Output the (x, y) coordinate of the center of the cell containing the given text.  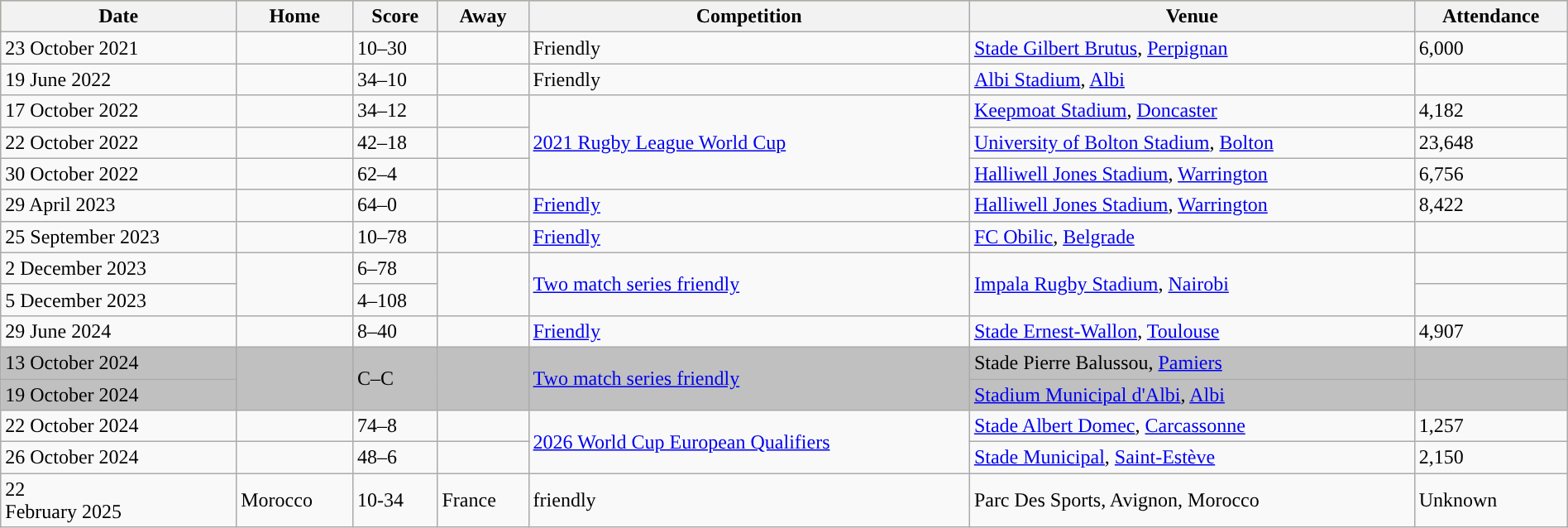
2,150 (1490, 458)
34–12 (395, 111)
29 June 2024 (119, 331)
30 October 2022 (119, 174)
Albi Stadium, Albi (1192, 79)
University of Bolton Stadium, Bolton (1192, 142)
Stade Pierre Balussou, Pamiers (1192, 362)
22 October 2022 (119, 142)
4,182 (1490, 111)
Morocco (294, 500)
23 October 2021 (119, 48)
10-34 (395, 500)
6–78 (395, 268)
Impala Rugby Stadium, Nairobi (1192, 284)
Home (294, 17)
22 October 2024 (119, 426)
Stade Municipal, Saint-Estève (1192, 458)
Venue (1192, 17)
Away (483, 17)
62–4 (395, 174)
6,000 (1490, 48)
4,907 (1490, 331)
Attendance (1490, 17)
Date (119, 17)
1,257 (1490, 426)
5 December 2023 (119, 300)
friendly (749, 500)
Stade Ernest-Wallon, Toulouse (1192, 331)
13 October 2024 (119, 362)
64–0 (395, 205)
8–40 (395, 331)
Competition (749, 17)
2021 Rugby League World Cup (749, 142)
Stade Gilbert Brutus, Perpignan (1192, 48)
19 June 2022 (119, 79)
29 April 2023 (119, 205)
Stadium Municipal d'Albi, Albi (1192, 395)
Score (395, 17)
26 October 2024 (119, 458)
74–8 (395, 426)
48–6 (395, 458)
6,756 (1490, 174)
42–18 (395, 142)
Stade Albert Domec, Carcassonne (1192, 426)
22February 2025 (119, 500)
10–30 (395, 48)
10–78 (395, 237)
4–108 (395, 300)
FC Obilic, Belgrade (1192, 237)
8,422 (1490, 205)
2 December 2023 (119, 268)
19 October 2024 (119, 395)
25 September 2023 (119, 237)
23,648 (1490, 142)
Unknown (1490, 500)
Keepmoat Stadium, Doncaster (1192, 111)
C–C (395, 378)
17 October 2022 (119, 111)
34–10 (395, 79)
Parc Des Sports, Avignon, Morocco (1192, 500)
2026 World Cup European Qualifiers (749, 442)
France (483, 500)
